Scan for the cell matching the given text and deliver its (x, y) coordinate at center. 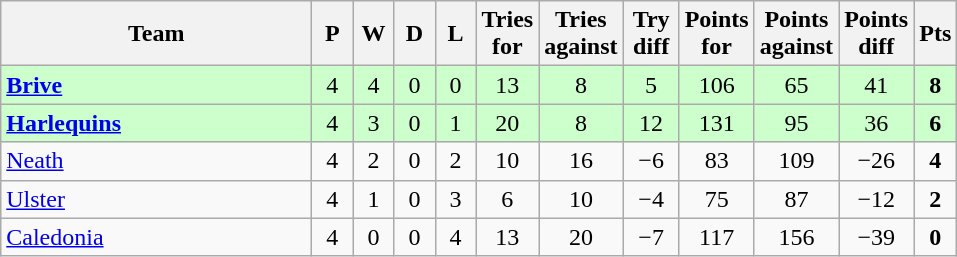
131 (716, 123)
16 (581, 161)
Ulster (156, 199)
95 (796, 123)
Tries against (581, 34)
36 (876, 123)
Points diff (876, 34)
117 (716, 237)
−7 (651, 237)
156 (796, 237)
Caledonia (156, 237)
Tries for (508, 34)
75 (716, 199)
109 (796, 161)
41 (876, 85)
D (414, 34)
65 (796, 85)
Neath (156, 161)
−4 (651, 199)
83 (716, 161)
106 (716, 85)
−39 (876, 237)
−12 (876, 199)
L (456, 34)
Points for (716, 34)
5 (651, 85)
12 (651, 123)
87 (796, 199)
−26 (876, 161)
−6 (651, 161)
Harlequins (156, 123)
Brive (156, 85)
P (332, 34)
Pts (936, 34)
Try diff (651, 34)
W (374, 34)
Team (156, 34)
Points against (796, 34)
